For the text-containing cell, return its midpoint in (X, Y) coordinate format. 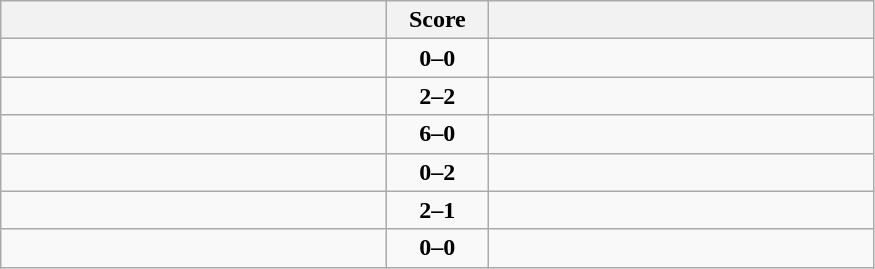
2–1 (438, 210)
0–2 (438, 172)
2–2 (438, 96)
Score (438, 20)
6–0 (438, 134)
